Scan for the cell matching the given text and deliver its (x, y) coordinate at center. 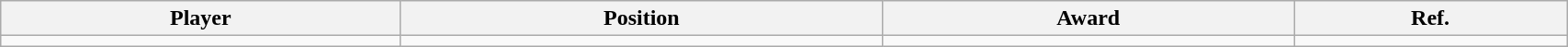
Player (200, 18)
Ref. (1431, 18)
Award (1089, 18)
Position (641, 18)
